Locate the cell with the specified text and output its (X, Y) center coordinate. 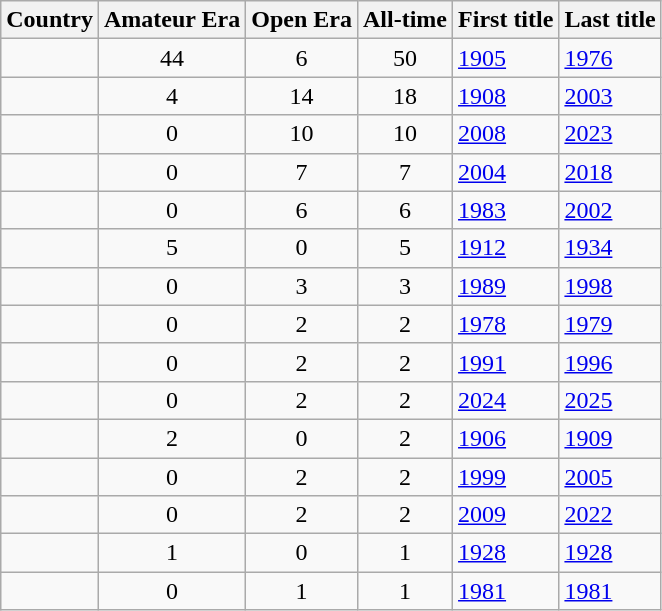
1979 (610, 324)
2009 (506, 515)
2003 (610, 96)
2023 (610, 134)
1991 (506, 362)
1905 (506, 58)
1999 (506, 477)
2004 (506, 172)
First title (506, 20)
2018 (610, 172)
44 (172, 58)
1934 (610, 248)
1912 (506, 248)
2022 (610, 515)
2002 (610, 210)
2008 (506, 134)
1998 (610, 286)
2024 (506, 400)
Open Era (302, 20)
1909 (610, 438)
2005 (610, 477)
Country (50, 20)
1989 (506, 286)
50 (404, 58)
Amateur Era (172, 20)
18 (404, 96)
All-time (404, 20)
14 (302, 96)
1906 (506, 438)
1976 (610, 58)
1996 (610, 362)
2025 (610, 400)
1983 (506, 210)
1978 (506, 324)
4 (172, 96)
Last title (610, 20)
1908 (506, 96)
